Extract the (X, Y) coordinate from the center of the cell holding the provided text.  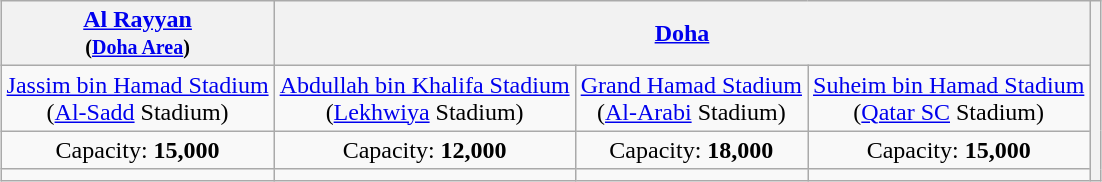
Al Rayyan (Doha Area) (138, 34)
Abdullah bin Khalifa Stadium(Lekhwiya Stadium) (424, 98)
Capacity: 12,000 (424, 150)
Capacity: 18,000 (691, 150)
Jassim bin Hamad Stadium(Al-Sadd Stadium) (138, 98)
Doha (682, 34)
Grand Hamad Stadium(Al-Arabi Stadium) (691, 98)
Suheim bin Hamad Stadium(Qatar SC Stadium) (949, 98)
